Output the (x, y) coordinate of the center of the cell containing the given text.  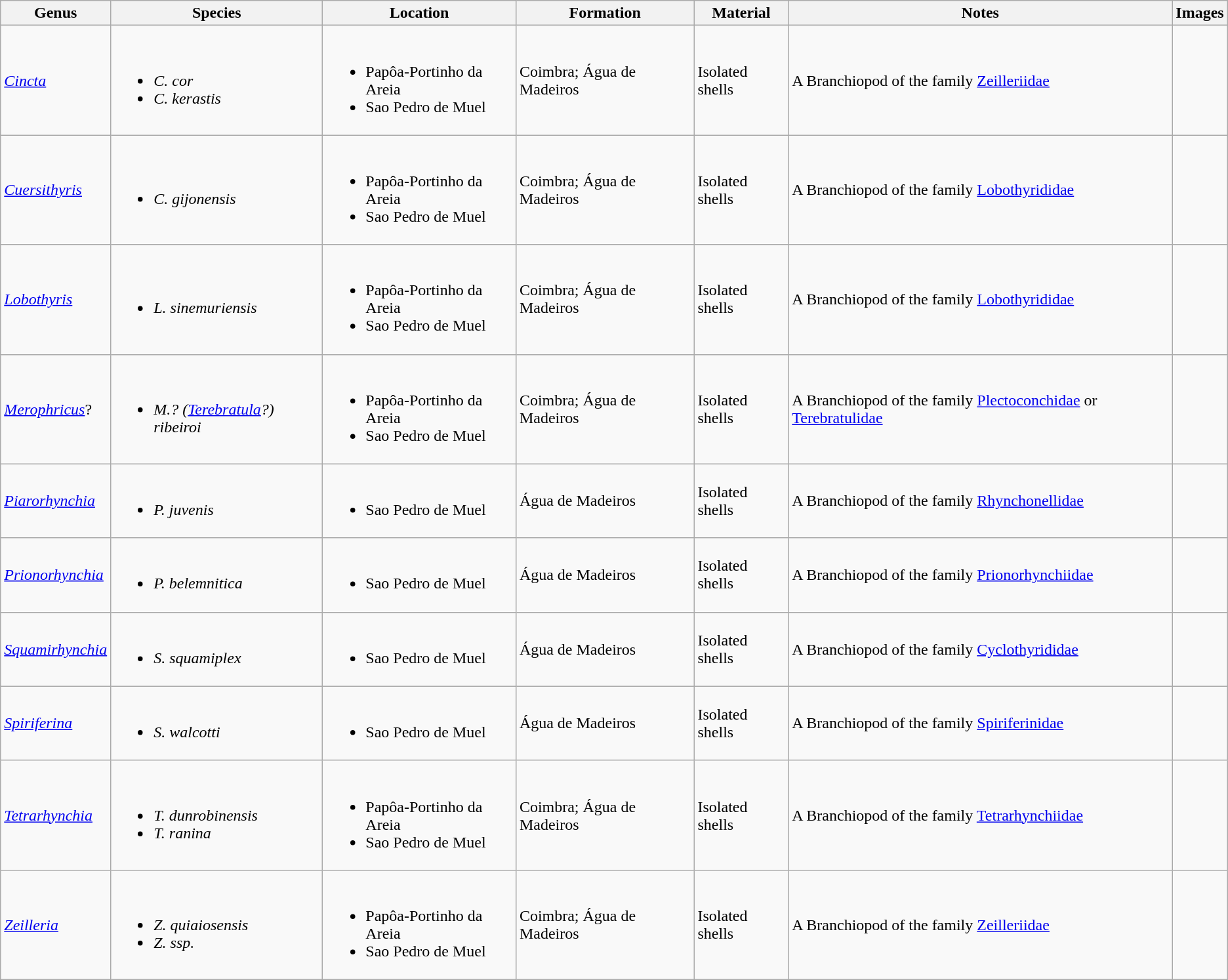
Formation (605, 13)
A Branchiopod of the family Rhynchonellidae (980, 501)
Lobothyris (56, 299)
Spiriferina (56, 723)
C. corC. kerastis (216, 80)
M.? (Terebratula?) ribeiroi (216, 409)
A Branchiopod of the family Cyclothyrididae (980, 649)
Piarorhynchia (56, 501)
T. dunrobinensisT. ranina (216, 815)
S. squamiplex (216, 649)
Squamirhynchia (56, 649)
A Branchiopod of the family Spiriferinidae (980, 723)
P. belemnitica (216, 575)
Notes (980, 13)
Material (741, 13)
Merophricus? (56, 409)
A Branchiopod of the family Tetrarhynchiidae (980, 815)
Z. quiaiosensisZ. ssp. (216, 925)
S. walcotti (216, 723)
Location (420, 13)
Genus (56, 13)
L. sinemuriensis (216, 299)
A Branchiopod of the family Plectoconchidae or Terebratulidae (980, 409)
A Branchiopod of the family Prionorhynchiidae (980, 575)
P. juvenis (216, 501)
Prionorhynchia (56, 575)
Zeilleria (56, 925)
Species (216, 13)
Images (1200, 13)
Cuersithyris (56, 190)
Cincta (56, 80)
C. gijonensis (216, 190)
Tetrarhynchia (56, 815)
